Return [X, Y] of the center of cell containing provided text 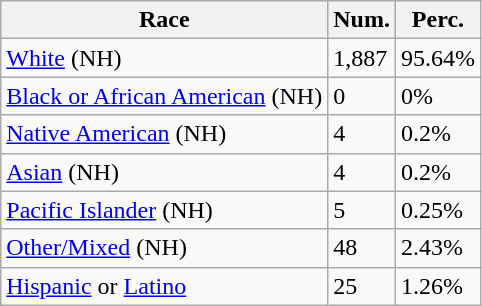
0.25% [438, 210]
Hispanic or Latino [164, 286]
1,887 [362, 58]
48 [362, 248]
Pacific Islander (NH) [164, 210]
2.43% [438, 248]
Black or African American (NH) [164, 96]
1.26% [438, 286]
White (NH) [164, 58]
Asian (NH) [164, 172]
Perc. [438, 20]
Native American (NH) [164, 134]
5 [362, 210]
0% [438, 96]
0 [362, 96]
95.64% [438, 58]
25 [362, 286]
Other/Mixed (NH) [164, 248]
Race [164, 20]
Num. [362, 20]
